Determine the [X, Y] coordinate at the center of the cell enclosing the given text.  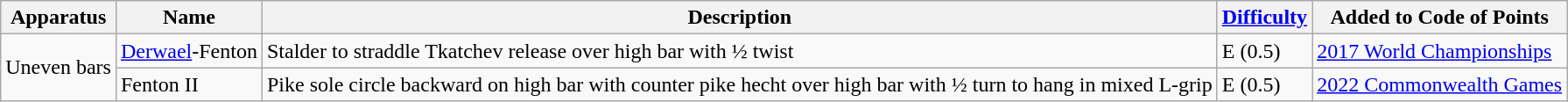
Uneven bars [59, 68]
Added to Code of Points [1439, 18]
2017 World Championships [1439, 51]
Difficulty [1264, 18]
Name [189, 18]
2022 Commonwealth Games [1439, 84]
Stalder to straddle Tkatchev release over high bar with ½ twist [739, 51]
Derwael-Fenton [189, 51]
Description [739, 18]
Fenton II [189, 84]
Apparatus [59, 18]
Pike sole circle backward on high bar with counter pike hecht over high bar with ½ turn to hang in mixed L-grip [739, 84]
